From the cell containing the given text, extract its center point as (x, y) coordinate. 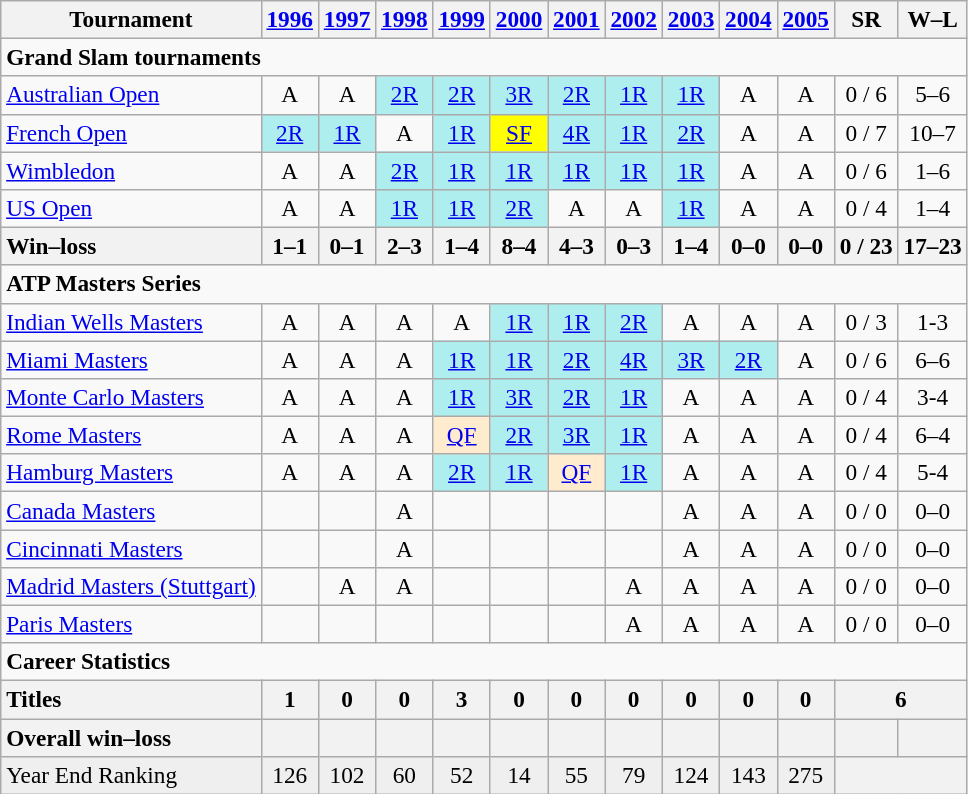
275 (806, 775)
US Open (131, 208)
Overall win–loss (131, 737)
52 (462, 775)
10–7 (932, 133)
143 (748, 775)
4–3 (576, 246)
SR (866, 19)
Australian Open (131, 95)
1997 (346, 19)
3 (462, 699)
Rome Masters (131, 435)
79 (634, 775)
0 / 7 (866, 133)
5–6 (932, 95)
0–3 (634, 246)
Tournament (131, 19)
Grand Slam tournaments (484, 57)
Canada Masters (131, 510)
Year End Ranking (131, 775)
6–4 (932, 435)
1998 (404, 19)
102 (346, 775)
0 / 3 (866, 322)
Madrid Masters (Stuttgart) (131, 586)
SF (518, 133)
Miami Masters (131, 359)
124 (690, 775)
1–6 (932, 170)
55 (576, 775)
17–23 (932, 246)
0–1 (346, 246)
60 (404, 775)
1 (290, 699)
2002 (634, 19)
14 (518, 775)
126 (290, 775)
5-4 (932, 473)
2003 (690, 19)
2005 (806, 19)
1-3 (932, 322)
Cincinnati Masters (131, 548)
1999 (462, 19)
2004 (748, 19)
Paris Masters (131, 624)
W–L (932, 19)
2–3 (404, 246)
8–4 (518, 246)
Monte Carlo Masters (131, 397)
Hamburg Masters (131, 473)
2000 (518, 19)
Titles (131, 699)
Career Statistics (484, 662)
Indian Wells Masters (131, 322)
3-4 (932, 397)
Wimbledon (131, 170)
1–1 (290, 246)
2001 (576, 19)
Win–loss (131, 246)
6 (900, 699)
ATP Masters Series (484, 284)
0 / 23 (866, 246)
1996 (290, 19)
French Open (131, 133)
6–6 (932, 359)
